Return the (x, y) coordinate for the center point of the cell that contains the specified text.  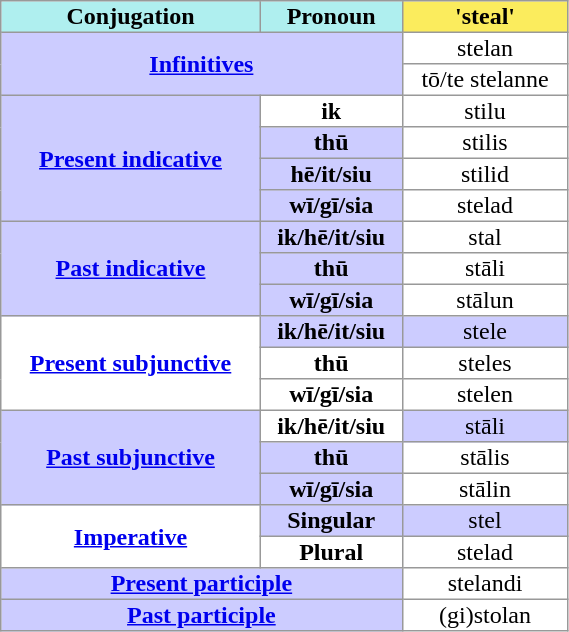
stilid (485, 174)
Singular (331, 521)
hē/it/siu (331, 174)
Present participle (202, 584)
stelan (485, 48)
stālis (485, 458)
(gi)stolan (485, 615)
stilu (485, 111)
stel (485, 521)
Present indicative (131, 158)
stal (485, 237)
Past participle (202, 615)
stelen (485, 395)
steles (485, 363)
Imperative (131, 536)
Plural (331, 552)
stelandi (485, 584)
stālin (485, 489)
Past indicative (131, 268)
stilis (485, 143)
Pronoun (331, 17)
Infinitives (202, 64)
ik (331, 111)
stālun (485, 300)
tō/te stelanne (485, 80)
Past subjunctive (131, 457)
'steal' (485, 17)
stele (485, 332)
Present subjunctive (131, 363)
Conjugation (131, 17)
